Locate the cell with the specified text and output its [x, y] center coordinate. 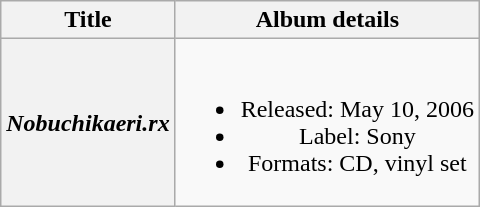
Album details [327, 20]
Title [88, 20]
Nobuchikaeri.rx [88, 122]
Released: May 10, 2006Label: SonyFormats: CD, vinyl set [327, 122]
